For the text-containing cell, return its midpoint in (X, Y) coordinate format. 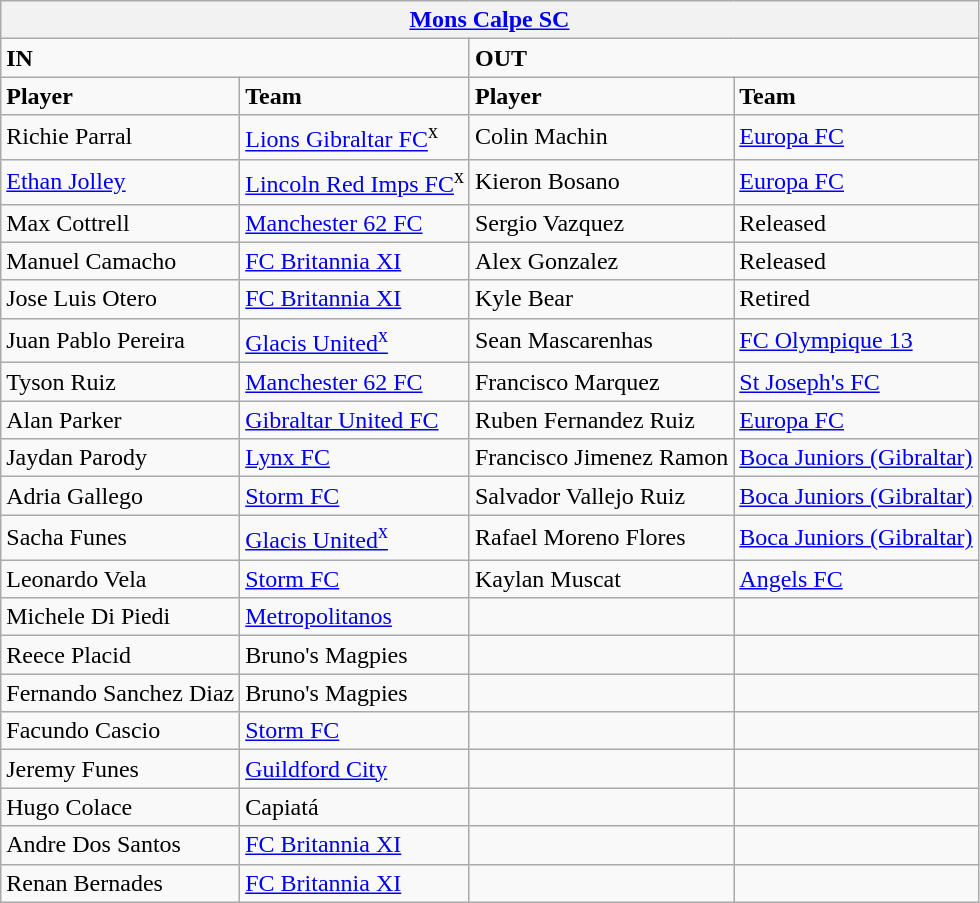
Alex Gonzalez (601, 261)
Francisco Jimenez Ramon (601, 458)
Lions Gibraltar FCx (355, 138)
Kaylan Muscat (601, 579)
Lynx FC (355, 458)
Sacha Funes (120, 538)
Salvador Vallejo Ruiz (601, 496)
Richie Parral (120, 138)
Ruben Fernandez Ruiz (601, 420)
Sean Mascarenhas (601, 340)
Colin Machin (601, 138)
Jeremy Funes (120, 769)
Facundo Cascio (120, 731)
Alan Parker (120, 420)
Fernando Sanchez Diaz (120, 693)
Kieron Bosano (601, 182)
Guildford City (355, 769)
Renan Bernades (120, 883)
Leonardo Vela (120, 579)
Jaydan Parody (120, 458)
Mons Calpe SC (490, 20)
Angels FC (856, 579)
Retired (856, 299)
Sergio Vazquez (601, 223)
Kyle Bear (601, 299)
Capiatá (355, 807)
FC Olympique 13 (856, 340)
Michele Di Piedi (120, 617)
IN (236, 58)
OUT (724, 58)
Manuel Camacho (120, 261)
Francisco Marquez (601, 382)
Hugo Colace (120, 807)
Juan Pablo Pereira (120, 340)
Jose Luis Otero (120, 299)
Ethan Jolley (120, 182)
Tyson Ruiz (120, 382)
Rafael Moreno Flores (601, 538)
Adria Gallego (120, 496)
Andre Dos Santos (120, 845)
Metropolitanos (355, 617)
Max Cottrell (120, 223)
Reece Placid (120, 655)
Gibraltar United FC (355, 420)
St Joseph's FC (856, 382)
Lincoln Red Imps FCx (355, 182)
